Scan for the cell matching the given text and deliver its (x, y) coordinate at center. 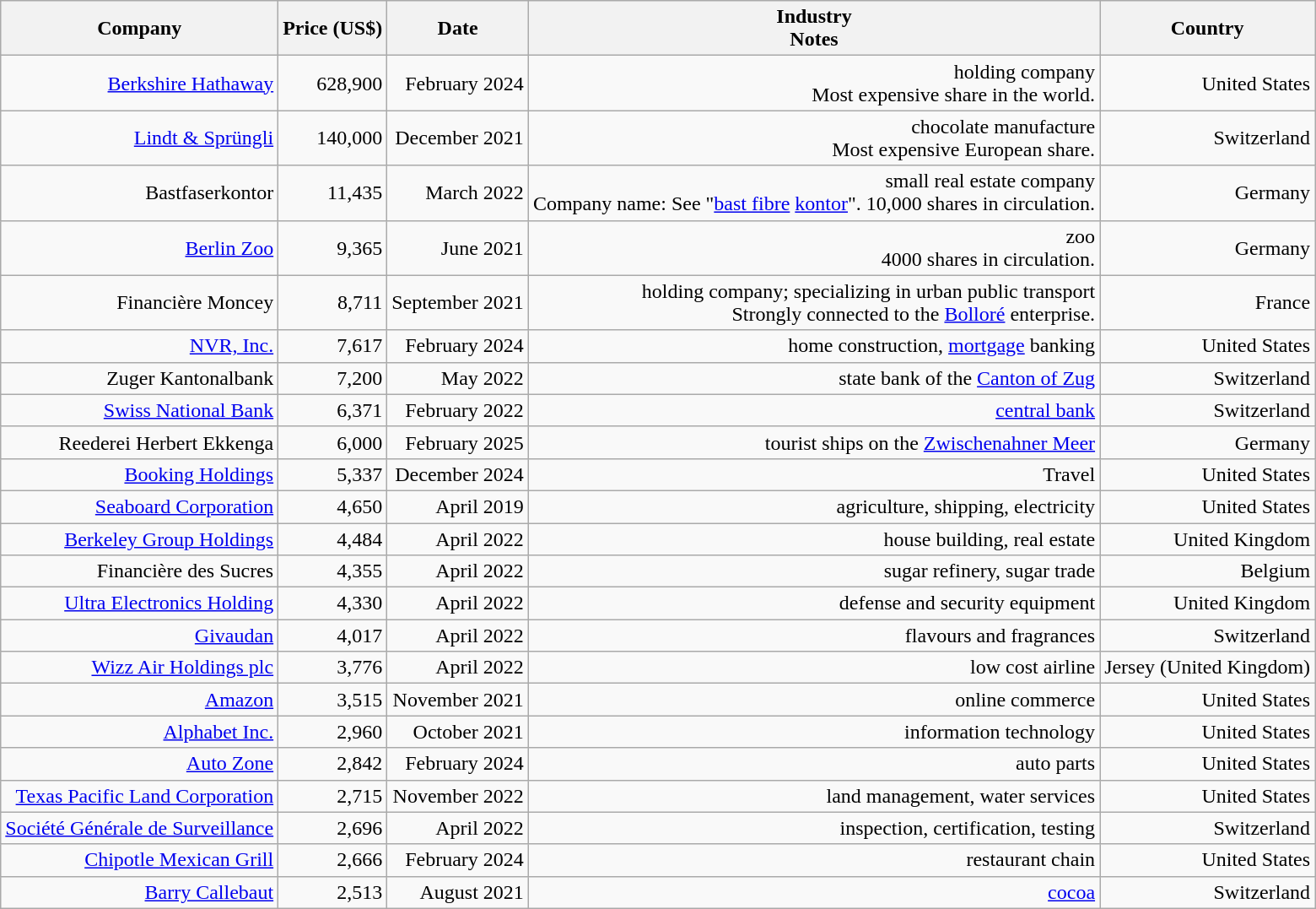
6,000 (332, 442)
4,355 (332, 571)
February 2022 (458, 410)
Givaudan (140, 636)
defense and security equipment (813, 603)
628,900 (332, 83)
2,842 (332, 764)
land management, water services (813, 796)
Travel (813, 474)
April 2019 (458, 506)
Financière Moncey (140, 302)
home construction, mortgage banking (813, 346)
3,776 (332, 668)
Ultra Electronics Holding (140, 603)
2,715 (332, 796)
Auto Zone (140, 764)
11,435 (332, 192)
Jersey (United Kingdom) (1208, 668)
October 2021 (458, 732)
Price (US$) (332, 29)
auto parts (813, 764)
2,666 (332, 860)
9,365 (332, 248)
Date (458, 29)
holding company; specializing in urban public transportStrongly connected to the Bolloré enterprise. (813, 302)
4,484 (332, 539)
4,650 (332, 506)
chocolate manufactureMost expensive European share. (813, 138)
3,515 (332, 700)
140,000 (332, 138)
May 2022 (458, 378)
August 2021 (458, 892)
4,330 (332, 603)
Booking Holdings (140, 474)
Alphabet Inc. (140, 732)
Amazon (140, 700)
tourist ships on the Zwischenahner Meer (813, 442)
restaurant chain (813, 860)
2,696 (332, 828)
Texas Pacific Land Corporation (140, 796)
5,337 (332, 474)
flavours and fragrances (813, 636)
Berkeley Group Holdings (140, 539)
holding companyMost expensive share in the world. (813, 83)
December 2024 (458, 474)
Reederei Herbert Ekkenga (140, 442)
Swiss National Bank (140, 410)
March 2022 (458, 192)
Bastfaserkontor (140, 192)
agriculture, shipping, electricity (813, 506)
February 2025 (458, 442)
NVR, Inc. (140, 346)
Seaboard Corporation (140, 506)
4,017 (332, 636)
Wizz Air Holdings plc (140, 668)
Zuger Kantonalbank (140, 378)
online commerce (813, 700)
zoo4000 shares in circulation. (813, 248)
Société Générale de Surveillance (140, 828)
2,960 (332, 732)
information technology (813, 732)
low cost airline (813, 668)
IndustryNotes (813, 29)
2,513 (332, 892)
November 2021 (458, 700)
June 2021 (458, 248)
Berlin Zoo (140, 248)
8,711 (332, 302)
state bank of the Canton of Zug (813, 378)
cocoa (813, 892)
Belgium (1208, 571)
Chipotle Mexican Grill (140, 860)
small real estate companyCompany name: See "bast fibre kontor". 10,000 shares in circulation. (813, 192)
Financière des Sucres (140, 571)
central bank (813, 410)
Lindt & Sprüngli (140, 138)
7,200 (332, 378)
6,371 (332, 410)
Barry Callebaut (140, 892)
7,617 (332, 346)
sugar refinery, sugar trade (813, 571)
house building, real estate (813, 539)
Berkshire Hathaway (140, 83)
France (1208, 302)
November 2022 (458, 796)
September 2021 (458, 302)
inspection, certification, testing (813, 828)
December 2021 (458, 138)
Company (140, 29)
Country (1208, 29)
